Detect which cell encompasses the target text, then output its [X, Y] center coordinate. 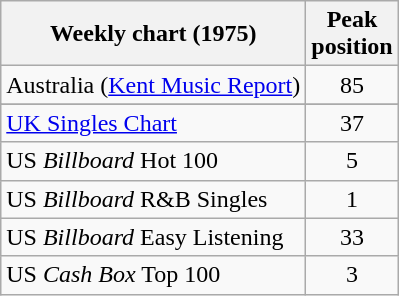
US Billboard Hot 100 [154, 161]
Australia (Kent Music Report) [154, 85]
5 [352, 161]
US Cash Box Top 100 [154, 275]
1 [352, 199]
37 [352, 123]
Peakposition [352, 34]
US Billboard Easy Listening [154, 237]
3 [352, 275]
85 [352, 85]
Weekly chart (1975) [154, 34]
33 [352, 237]
US Billboard R&B Singles [154, 199]
UK Singles Chart [154, 123]
